Return the [X, Y] coordinate for the center point of the cell that contains the specified text.  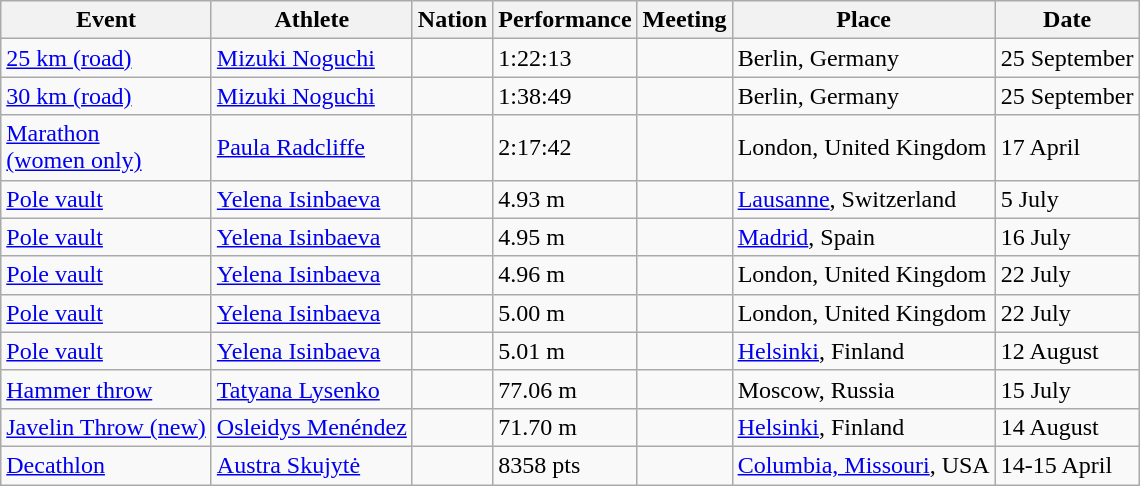
5.00 m [565, 313]
Paula Radcliffe [312, 148]
14-15 April [1067, 465]
4.95 m [565, 237]
15 July [1067, 389]
2:17:42 [565, 148]
Marathon(women only) [106, 148]
1:22:13 [565, 58]
1:38:49 [565, 96]
Javelin Throw (new) [106, 427]
25 km (road) [106, 58]
Decathlon [106, 465]
Austra Skujytė [312, 465]
4.93 m [565, 199]
30 km (road) [106, 96]
Meeting [684, 20]
Moscow, Russia [864, 389]
8358 pts [565, 465]
Madrid, Spain [864, 237]
14 August [1067, 427]
Event [106, 20]
Tatyana Lysenko [312, 389]
Performance [565, 20]
Place [864, 20]
Nation [452, 20]
Columbia, Missouri, USA [864, 465]
5.01 m [565, 351]
5 July [1067, 199]
71.70 m [565, 427]
17 April [1067, 148]
Athlete [312, 20]
77.06 m [565, 389]
Osleidys Menéndez [312, 427]
Lausanne, Switzerland [864, 199]
12 August [1067, 351]
4.96 m [565, 275]
Date [1067, 20]
Hammer throw [106, 389]
16 July [1067, 237]
